Return (X, Y) of the center of cell containing provided text 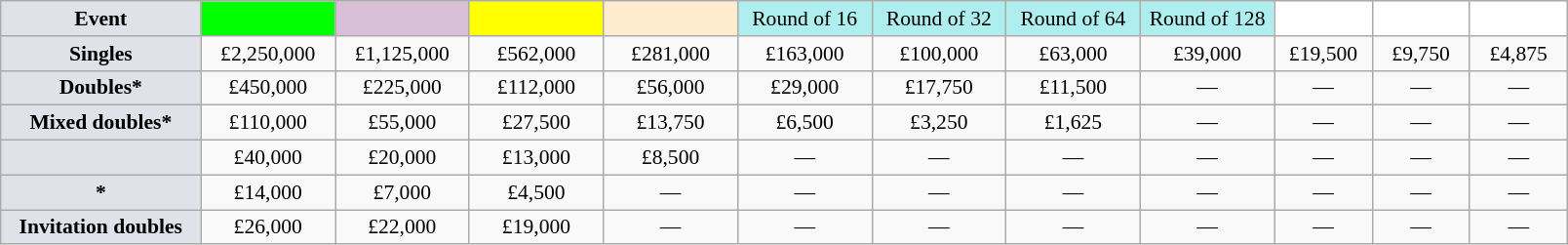
£1,625 (1074, 123)
£56,000 (671, 88)
£1,125,000 (403, 54)
£112,000 (536, 88)
£14,000 (268, 192)
£39,000 (1207, 54)
£40,000 (268, 158)
£13,000 (536, 158)
Mixed doubles* (101, 123)
£63,000 (1074, 54)
£6,500 (804, 123)
Event (101, 19)
Round of 32 (939, 19)
£17,750 (939, 88)
£9,750 (1421, 54)
£26,000 (268, 227)
£11,500 (1074, 88)
£13,750 (671, 123)
£19,500 (1323, 54)
£55,000 (403, 123)
£27,500 (536, 123)
£2,250,000 (268, 54)
£19,000 (536, 227)
£225,000 (403, 88)
Singles (101, 54)
£110,000 (268, 123)
£7,000 (403, 192)
Round of 128 (1207, 19)
£450,000 (268, 88)
£4,875 (1518, 54)
£281,000 (671, 54)
£8,500 (671, 158)
* (101, 192)
Invitation doubles (101, 227)
Round of 16 (804, 19)
Round of 64 (1074, 19)
£29,000 (804, 88)
£20,000 (403, 158)
£562,000 (536, 54)
£100,000 (939, 54)
£163,000 (804, 54)
Doubles* (101, 88)
£3,250 (939, 123)
£4,500 (536, 192)
£22,000 (403, 227)
